Identify which cell holds the provided text, then report its (X, Y) central coordinate. 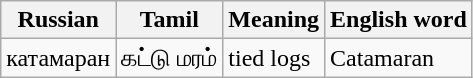
கட்டு மரம் (170, 58)
Catamaran (399, 58)
Tamil (170, 20)
катамаран (58, 58)
English word (399, 20)
Russian (58, 20)
tied logs (274, 58)
Meaning (274, 20)
